Extract the [X, Y] coordinate from the center of the cell holding the provided text.  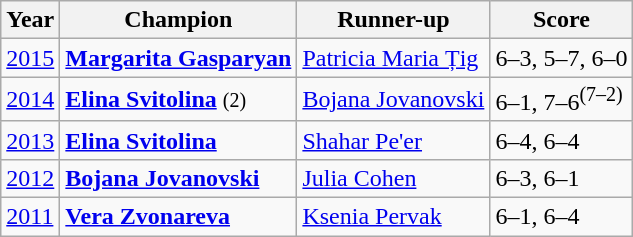
Ksenia Pervak [394, 217]
Score [562, 20]
2013 [30, 140]
Champion [178, 20]
6–1, 6–4 [562, 217]
Year [30, 20]
Runner-up [394, 20]
6–3, 5–7, 6–0 [562, 58]
Margarita Gasparyan [178, 58]
Elina Svitolina (2) [178, 100]
2012 [30, 178]
6–3, 6–1 [562, 178]
6–1, 7–6(7–2) [562, 100]
Elina Svitolina [178, 140]
Julia Cohen [394, 178]
2015 [30, 58]
Patricia Maria Țig [394, 58]
2011 [30, 217]
Vera Zvonareva [178, 217]
6–4, 6–4 [562, 140]
Shahar Pe'er [394, 140]
2014 [30, 100]
